Identify which cell holds the provided text, then report its (x, y) central coordinate. 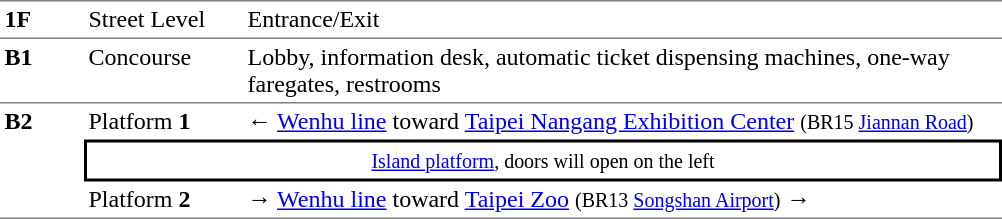
1F (42, 20)
Entrance/Exit (622, 20)
← Wenhu line toward Taipei Nangang Exhibition Center (BR15 Jiannan Road) (622, 122)
Lobby, information desk, automatic ticket dispensing machines, one-way faregates, restrooms (622, 71)
B1 (42, 71)
Island platform, doors will open on the left (543, 161)
Concourse (164, 71)
Platform 1 (164, 122)
Street Level (164, 20)
